Search for the cell housing the specified text and yield its [X, Y] center coordinate. 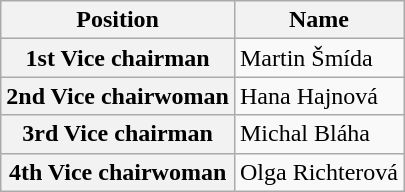
3rd Vice chairman [118, 134]
Martin Šmída [318, 58]
2nd Vice chairwoman [118, 96]
Michal Bláha [318, 134]
Name [318, 20]
1st Vice chairman [118, 58]
Hana Hajnová [318, 96]
Position [118, 20]
4th Vice chairwoman [118, 172]
Olga Richterová [318, 172]
